Output the (x, y) coordinate of the center of the cell containing the given text.  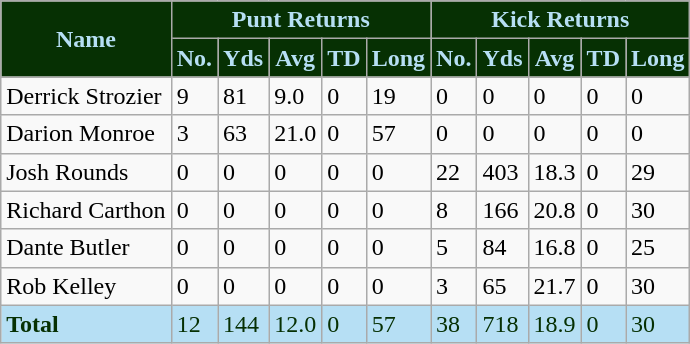
22 (454, 172)
Darion Monroe (86, 134)
84 (502, 248)
65 (502, 286)
5 (454, 248)
718 (502, 324)
25 (658, 248)
9.0 (296, 96)
18.3 (554, 172)
20.8 (554, 210)
63 (244, 134)
Punt Returns (300, 20)
81 (244, 96)
166 (502, 210)
Rob Kelley (86, 286)
403 (502, 172)
12 (194, 324)
29 (658, 172)
Name (86, 39)
21.7 (554, 286)
38 (454, 324)
8 (454, 210)
Richard Carthon (86, 210)
18.9 (554, 324)
Josh Rounds (86, 172)
Dante Butler (86, 248)
9 (194, 96)
16.8 (554, 248)
21.0 (296, 134)
Kick Returns (560, 20)
Total (86, 324)
19 (398, 96)
Derrick Strozier (86, 96)
12.0 (296, 324)
144 (244, 324)
